Detect which cell encompasses the target text, then output its (x, y) center coordinate. 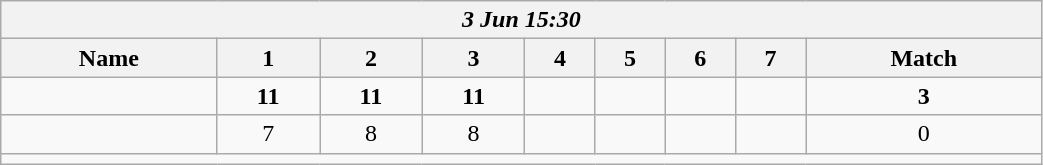
6 (700, 58)
4 (560, 58)
0 (924, 134)
Name (109, 58)
5 (630, 58)
3 Jun 15:30 (522, 20)
2 (372, 58)
Match (924, 58)
1 (268, 58)
